Locate the cell with the specified text and output its (X, Y) center coordinate. 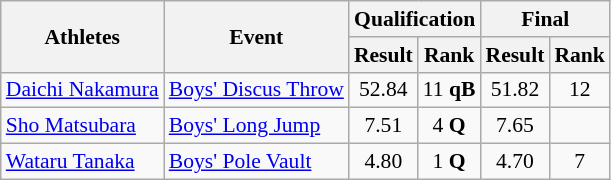
Boys' Long Jump (256, 126)
Sho Matsubara (82, 126)
11 qB (450, 90)
Athletes (82, 36)
4.80 (384, 162)
Final (544, 19)
4.70 (514, 162)
7.51 (384, 126)
Event (256, 36)
7.65 (514, 126)
Boys' Discus Throw (256, 90)
Wataru Tanaka (82, 162)
Qualification (415, 19)
1 Q (450, 162)
51.82 (514, 90)
52.84 (384, 90)
7 (580, 162)
4 Q (450, 126)
Boys' Pole Vault (256, 162)
12 (580, 90)
Daichi Nakamura (82, 90)
